Search for the cell housing the specified text and yield its [x, y] center coordinate. 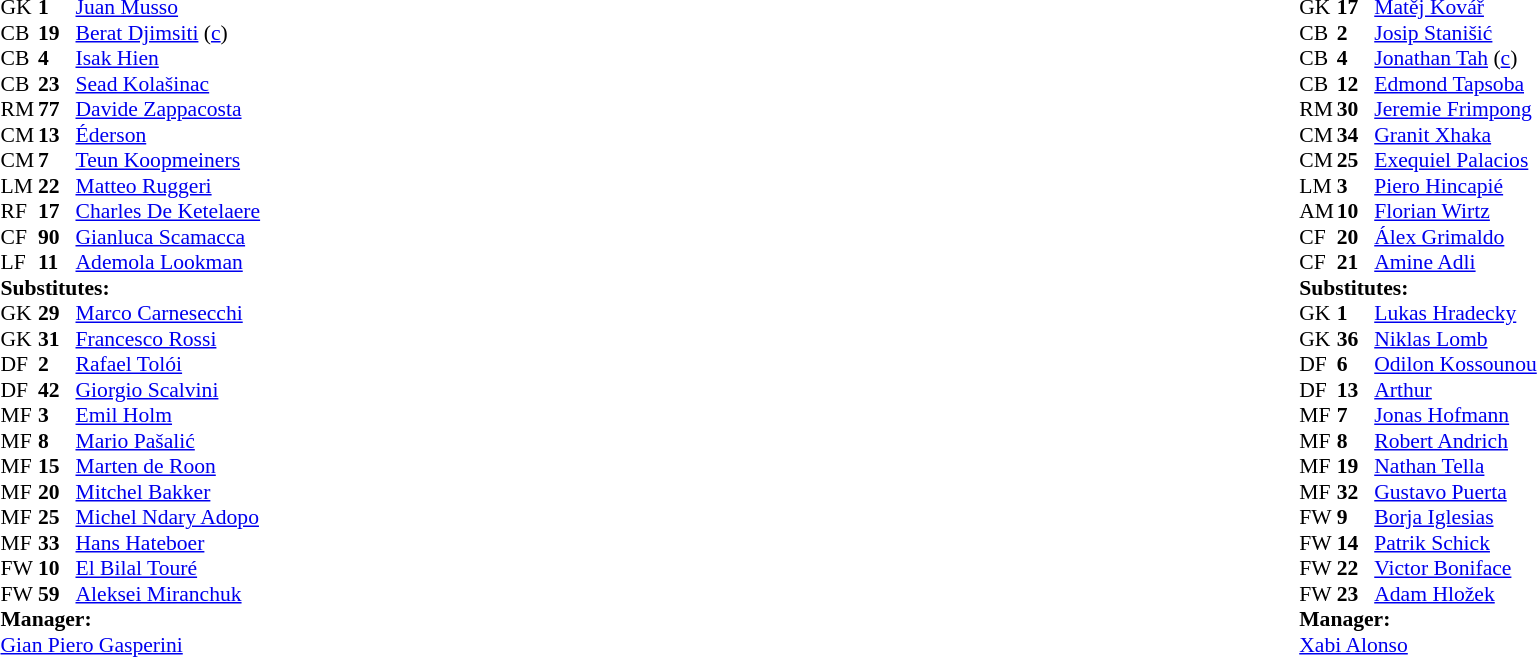
Gustavo Puerta [1456, 492]
El Bilal Touré [168, 569]
Emil Holm [168, 415]
Robert Andrich [1456, 441]
LF [19, 263]
Amine Adli [1456, 263]
12 [1356, 84]
Giorgio Scalvini [168, 390]
21 [1356, 263]
Arthur [1456, 390]
14 [1356, 543]
Michel Ndary Adopo [168, 517]
Álex Grimaldo [1456, 237]
Charles De Ketelaere [168, 211]
Éderson [168, 135]
29 [57, 313]
Davide Zappacosta [168, 109]
34 [1356, 135]
Lukas Hradecky [1456, 313]
Odilon Kossounou [1456, 365]
Isak Hien [168, 59]
30 [1356, 109]
Jonathan Tah (c) [1456, 59]
Florian Wirtz [1456, 211]
Niklas Lomb [1456, 339]
Jonas Hofmann [1456, 415]
Nathan Tella [1456, 467]
90 [57, 237]
RF [19, 211]
59 [57, 594]
36 [1356, 339]
77 [57, 109]
Mitchel Bakker [168, 492]
17 [57, 211]
Josip Stanišić [1456, 33]
Hans Hateboer [168, 543]
Rafael Tolói [168, 365]
Granit Xhaka [1456, 135]
Berat Djimsiti (c) [168, 33]
15 [57, 467]
42 [57, 390]
Patrik Schick [1456, 543]
Aleksei Miranchuk [168, 594]
Mario Pašalić [168, 441]
Edmond Tapsoba [1456, 84]
AM [1318, 211]
Francesco Rossi [168, 339]
9 [1356, 517]
Sead Kolašinac [168, 84]
6 [1356, 365]
33 [57, 543]
1 [1356, 313]
Matteo Ruggeri [168, 186]
Teun Koopmeiners [168, 161]
31 [57, 339]
Marco Carnesecchi [168, 313]
Victor Boniface [1456, 569]
32 [1356, 492]
Gianluca Scamacca [168, 237]
Jeremie Frimpong [1456, 109]
Borja Iglesias [1456, 517]
Marten de Roon [168, 467]
Adam Hložek [1456, 594]
Ademola Lookman [168, 263]
Piero Hincapié [1456, 186]
11 [57, 263]
Exequiel Palacios [1456, 161]
